From the cell containing the given text, extract its center point as [X, Y] coordinate. 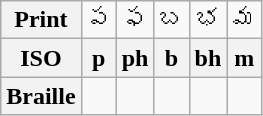
m [244, 58]
b [172, 58]
p [98, 58]
ph [135, 58]
Print [41, 20]
బ [172, 20]
ప [98, 20]
మ [244, 20]
bh [208, 58]
భ [208, 20]
ఫ [135, 20]
ISO [41, 58]
Braille [41, 96]
